Scan for the cell matching the given text and deliver its (X, Y) coordinate at center. 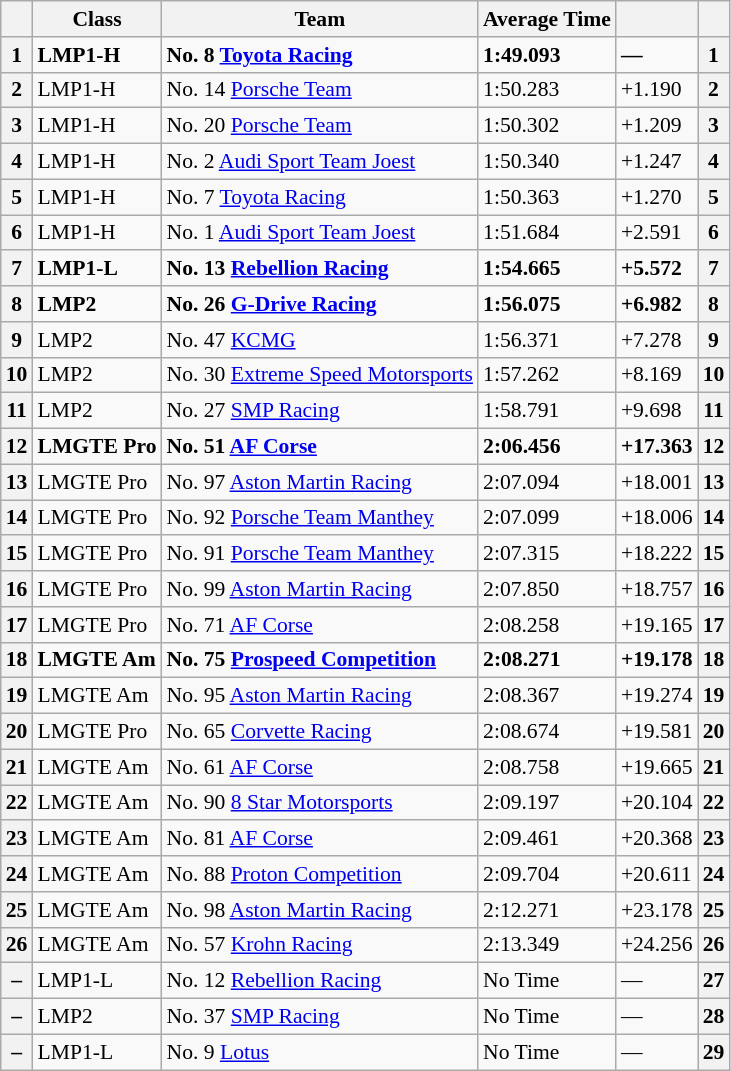
No. 97 Aston Martin Racing (320, 482)
28 (714, 1017)
2:07.099 (547, 518)
1:49.093 (547, 55)
1:50.363 (547, 197)
+19.178 (657, 660)
Class (96, 19)
No. 2 Audi Sport Team Joest (320, 162)
1:50.302 (547, 126)
No. 13 Rebellion Racing (320, 269)
+6.982 (657, 304)
No. 92 Porsche Team Manthey (320, 518)
+17.363 (657, 447)
No. 27 SMP Racing (320, 411)
No. 88 Proton Competition (320, 874)
1:51.684 (547, 233)
2:09.197 (547, 803)
2:08.674 (547, 732)
+1.270 (657, 197)
+2.591 (657, 233)
+9.698 (657, 411)
2:08.258 (547, 625)
No. 99 Aston Martin Racing (320, 589)
29 (714, 1052)
No. 1 Audi Sport Team Joest (320, 233)
2:07.315 (547, 554)
+23.178 (657, 910)
+20.104 (657, 803)
No. 37 SMP Racing (320, 1017)
No. 57 Krohn Racing (320, 945)
No. 14 Porsche Team (320, 90)
27 (714, 981)
No. 75 Prospeed Competition (320, 660)
No. 90 8 Star Motorsports (320, 803)
+18.757 (657, 589)
No. 91 Porsche Team Manthey (320, 554)
No. 20 Porsche Team (320, 126)
No. 81 AF Corse (320, 839)
1:56.371 (547, 340)
No. 71 AF Corse (320, 625)
1:50.340 (547, 162)
+18.222 (657, 554)
1:54.665 (547, 269)
No. 30 Extreme Speed Motorsports (320, 375)
+5.572 (657, 269)
1:58.791 (547, 411)
1:57.262 (547, 375)
No. 47 KCMG (320, 340)
+8.169 (657, 375)
1:56.075 (547, 304)
1:50.283 (547, 90)
2:13.349 (547, 945)
No. 61 AF Corse (320, 767)
No. 26 G-Drive Racing (320, 304)
No. 95 Aston Martin Racing (320, 696)
+24.256 (657, 945)
No. 65 Corvette Racing (320, 732)
+18.006 (657, 518)
+1.209 (657, 126)
2:07.850 (547, 589)
2:09.461 (547, 839)
No. 51 AF Corse (320, 447)
No. 7 Toyota Racing (320, 197)
+20.611 (657, 874)
2:06.456 (547, 447)
No. 8 Toyota Racing (320, 55)
2:09.704 (547, 874)
2:07.094 (547, 482)
Team (320, 19)
2:08.367 (547, 696)
+18.001 (657, 482)
+7.278 (657, 340)
+19.581 (657, 732)
+1.247 (657, 162)
+1.190 (657, 90)
2:08.271 (547, 660)
+20.368 (657, 839)
No. 9 Lotus (320, 1052)
2:08.758 (547, 767)
2:12.271 (547, 910)
+19.274 (657, 696)
No. 98 Aston Martin Racing (320, 910)
+19.665 (657, 767)
+19.165 (657, 625)
No. 12 Rebellion Racing (320, 981)
Average Time (547, 19)
